Output the (X, Y) coordinate of the center of the cell containing the given text.  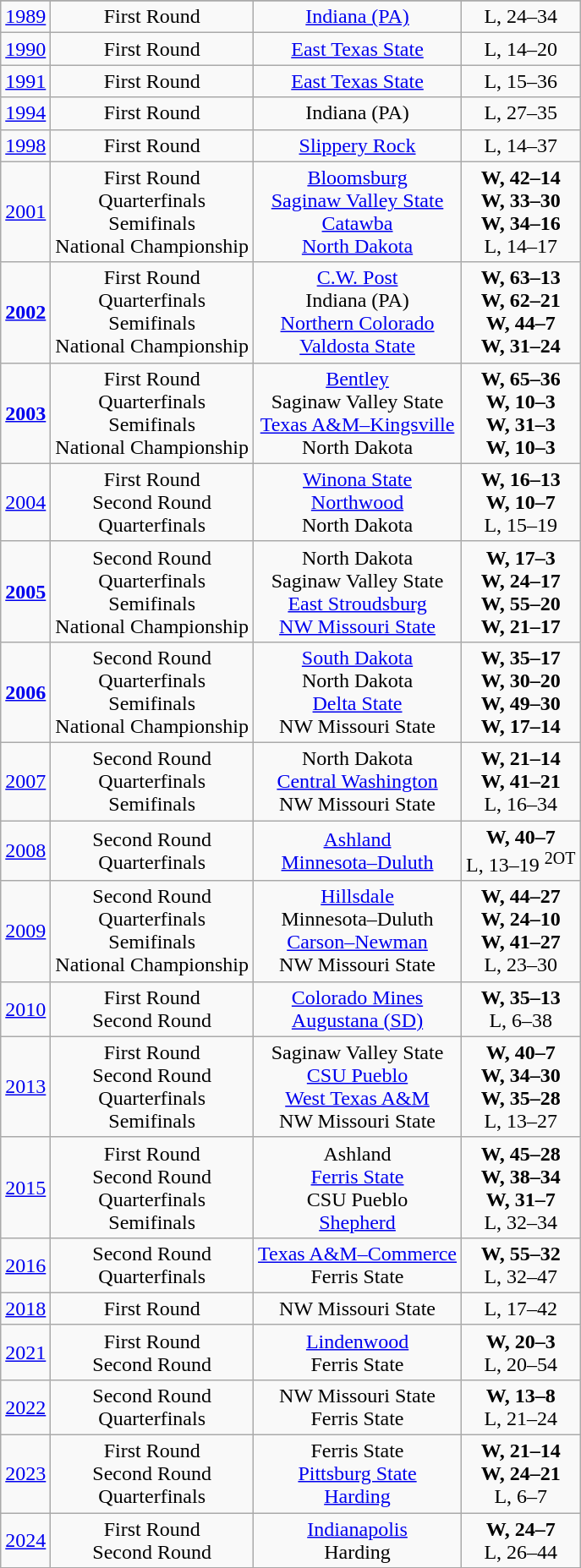
BentleySaginaw Valley StateTexas A&M–KingsvilleNorth Dakota (358, 412)
Slippery Rock (358, 145)
Colorado MinesAugustana (SD) (358, 1009)
2022 (25, 1407)
L, 14–20 (521, 49)
Ferris StatePittsburg StateHarding (358, 1474)
2004 (25, 502)
L, 17–42 (521, 1308)
1998 (25, 145)
1989 (25, 17)
2018 (25, 1308)
AshlandMinnesota–Duluth (358, 850)
L, 27–35 (521, 113)
L, 14–37 (521, 145)
W, 13–8L, 21–24 (521, 1407)
AshlandFerris StateCSU PuebloShepherd (358, 1187)
W, 17–3W, 24–17W, 55–20W, 21–17 (521, 592)
1991 (25, 81)
W, 21–14W, 41–21L, 16–34 (521, 781)
W, 20–3L, 20–54 (521, 1352)
LindenwoodFerris State (358, 1352)
C.W. PostIndiana (PA)Northern ColoradoValdosta State (358, 313)
2021 (25, 1352)
Texas A&M–CommerceFerris State (358, 1265)
W, 21–14W, 24–21L, 6–7 (521, 1474)
W, 55–32L, 32–47 (521, 1265)
2007 (25, 781)
Saginaw Valley StateCSU PuebloWest Texas A&MNW Missouri State (358, 1087)
W, 16–13W, 10–7L, 15–19 (521, 502)
W, 35–17W, 30–20W, 49–30W, 17–14 (521, 691)
2023 (25, 1474)
1994 (25, 113)
Second RoundQuarterfinalsSemifinals (152, 781)
2010 (25, 1009)
North DakotaSaginaw Valley StateEast StroudsburgNW Missouri State (358, 592)
NW Missouri State (358, 1308)
2003 (25, 412)
South DakotaNorth DakotaDelta StateNW Missouri State (358, 691)
W, 42–14W, 33–30W, 34–16L, 14–17 (521, 211)
W, 40–7W, 34–30W, 35–28L, 13–27 (521, 1087)
W, 65–36W, 10–3W, 31–3W, 10–3 (521, 412)
W, 63–13W, 62–21W, 44–7W, 31–24 (521, 313)
2008 (25, 850)
W, 35–13L, 6–38 (521, 1009)
2002 (25, 313)
2006 (25, 691)
2013 (25, 1087)
L, 15–36 (521, 81)
2024 (25, 1540)
W, 40–7L, 13–19 2OT (521, 850)
2001 (25, 211)
1990 (25, 49)
L, 24–34 (521, 17)
IndianapolisHarding (358, 1540)
2009 (25, 932)
Winona StateNorthwoodNorth Dakota (358, 502)
2005 (25, 592)
HillsdaleMinnesota–DuluthCarson–NewmanNW Missouri State (358, 932)
NW Missouri StateFerris State (358, 1407)
W, 44–27W, 24–10W, 41–27L, 23–30 (521, 932)
W, 24–7L, 26–44 (521, 1540)
BloomsburgSaginaw Valley StateCatawbaNorth Dakota (358, 211)
2015 (25, 1187)
W, 45–28W, 38–34W, 31–7L, 32–34 (521, 1187)
North DakotaCentral WashingtonNW Missouri State (358, 781)
2016 (25, 1265)
